Provide the (x, y) coordinate of the cell's center where the given text is located.  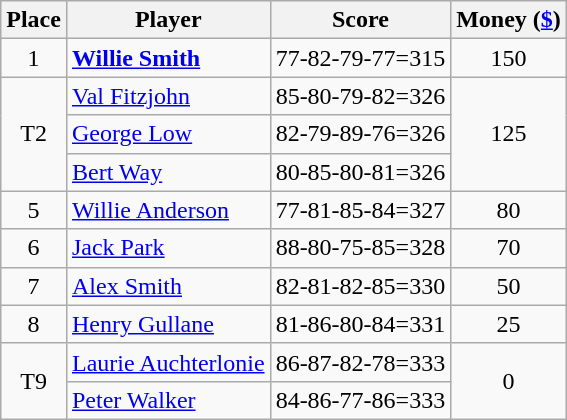
Laurie Auchterlonie (168, 362)
0 (509, 381)
T2 (34, 134)
1 (34, 58)
T9 (34, 381)
Jack Park (168, 248)
86-87-82-78=333 (360, 362)
6 (34, 248)
Player (168, 20)
77-81-85-84=327 (360, 210)
7 (34, 286)
Willie Smith (168, 58)
85-80-79-82=326 (360, 96)
Money ($) (509, 20)
George Low (168, 134)
82-79-89-76=326 (360, 134)
25 (509, 324)
Bert Way (168, 172)
5 (34, 210)
84-86-77-86=333 (360, 400)
Alex Smith (168, 286)
Henry Gullane (168, 324)
Peter Walker (168, 400)
88-80-75-85=328 (360, 248)
50 (509, 286)
8 (34, 324)
82-81-82-85=330 (360, 286)
Val Fitzjohn (168, 96)
77-82-79-77=315 (360, 58)
Place (34, 20)
150 (509, 58)
Willie Anderson (168, 210)
70 (509, 248)
81-86-80-84=331 (360, 324)
80-85-80-81=326 (360, 172)
125 (509, 134)
80 (509, 210)
Score (360, 20)
